Determine the (X, Y) coordinate at the center of the cell enclosing the given text.  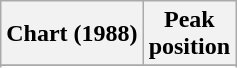
Chart (1988) (72, 34)
Peakposition (189, 34)
